Scan for the cell matching the given text and deliver its [x, y] coordinate at center. 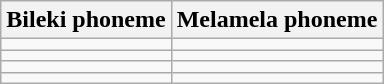
Bileki phoneme [86, 20]
Melamela phoneme [277, 20]
